Find where the given text appears and provide that cell's center as (x, y) coordinate. 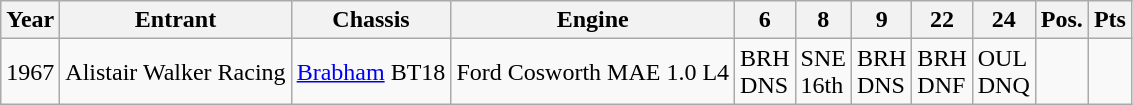
6 (765, 20)
SNE16th (823, 72)
Brabham BT18 (371, 72)
OULDNQ (1004, 72)
9 (881, 20)
Engine (593, 20)
1967 (30, 72)
22 (942, 20)
Ford Cosworth MAE 1.0 L4 (593, 72)
Chassis (371, 20)
Pos. (1062, 20)
BRHDNF (942, 72)
8 (823, 20)
Pts (1110, 20)
Alistair Walker Racing (176, 72)
Entrant (176, 20)
24 (1004, 20)
Year (30, 20)
